Determine the (x, y) coordinate at the center of the cell enclosing the given text.  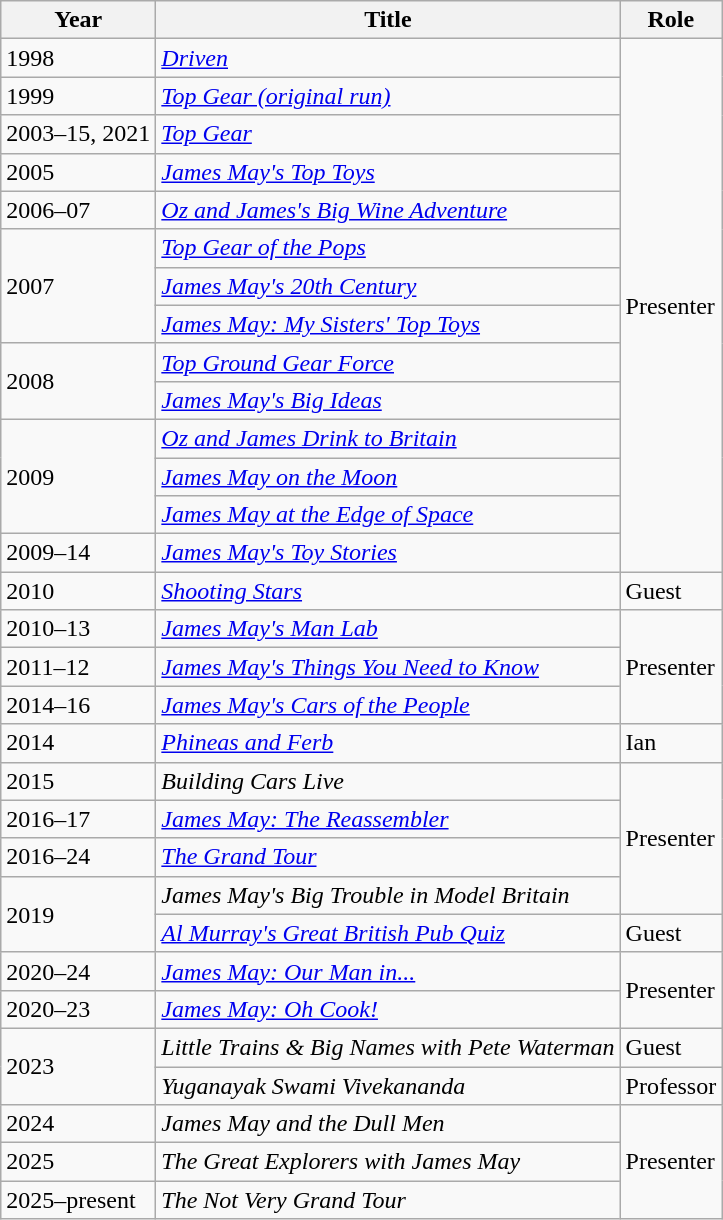
2009 (78, 476)
2020–23 (78, 1009)
James May's Big Trouble in Model Britain (388, 895)
2005 (78, 172)
1998 (78, 58)
Top Gear (388, 134)
James May and the Dull Men (388, 1124)
James May: Our Man in... (388, 971)
Oz and James's Big Wine Adventure (388, 210)
Title (388, 20)
Year (78, 20)
Building Cars Live (388, 781)
Shooting Stars (388, 591)
James May's Big Ideas (388, 400)
Driven (388, 58)
2014 (78, 743)
2020–24 (78, 971)
2009–14 (78, 553)
James May's Man Lab (388, 629)
2023 (78, 1066)
James May's 20th Century (388, 286)
The Not Very Grand Tour (388, 1200)
1999 (78, 96)
Top Ground Gear Force (388, 362)
James May: Oh Cook! (388, 1009)
James May's Toy Stories (388, 553)
The Grand Tour (388, 857)
Professor (671, 1085)
2015 (78, 781)
2010–13 (78, 629)
James May's Cars of the People (388, 705)
Yuganayak Swami Vivekananda (388, 1085)
Role (671, 20)
2003–15, 2021 (78, 134)
Oz and James Drink to Britain (388, 438)
2008 (78, 381)
2016–17 (78, 819)
2025 (78, 1162)
James May: The Reassembler (388, 819)
Ian (671, 743)
2010 (78, 591)
2006–07 (78, 210)
The Great Explorers with James May (388, 1162)
2016–24 (78, 857)
Top Gear of the Pops (388, 248)
James May: My Sisters' Top Toys (388, 324)
James May's Things You Need to Know (388, 667)
Phineas and Ferb (388, 743)
2007 (78, 286)
2025–present (78, 1200)
Little Trains & Big Names with Pete Waterman (388, 1047)
2014–16 (78, 705)
Al Murray's Great British Pub Quiz (388, 933)
Top Gear (original run) (388, 96)
2019 (78, 914)
2011–12 (78, 667)
2024 (78, 1124)
James May's Top Toys (388, 172)
James May at the Edge of Space (388, 515)
James May on the Moon (388, 477)
